Provide the [X, Y] coordinate of the cell's center where the given text is located.  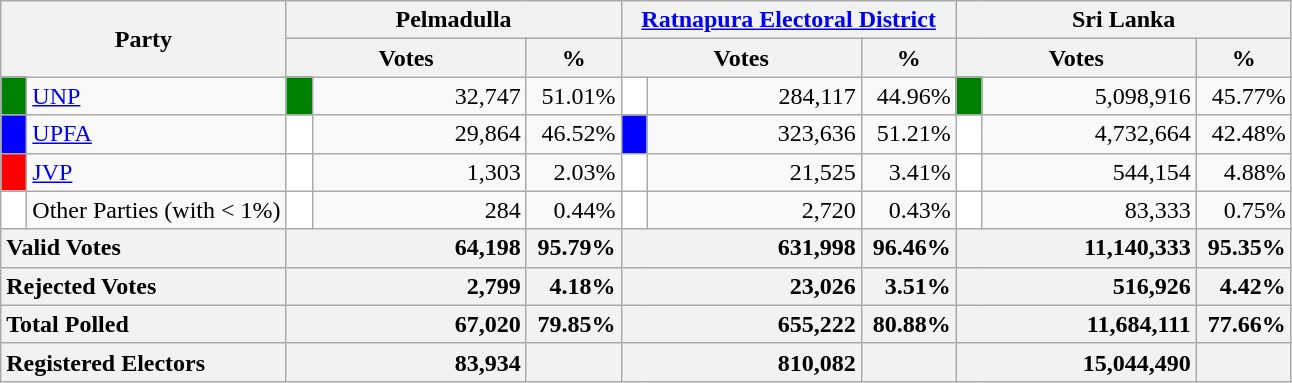
323,636 [754, 134]
83,934 [406, 362]
77.66% [1244, 324]
80.88% [908, 324]
95.35% [1244, 248]
544,154 [1089, 172]
516,926 [1076, 286]
UPFA [156, 134]
3.51% [908, 286]
1,303 [419, 172]
0.75% [1244, 210]
Sri Lanka [1124, 20]
67,020 [406, 324]
42.48% [1244, 134]
Ratnapura Electoral District [788, 20]
0.43% [908, 210]
83,333 [1089, 210]
655,222 [741, 324]
44.96% [908, 96]
Rejected Votes [144, 286]
Valid Votes [144, 248]
JVP [156, 172]
45.77% [1244, 96]
810,082 [741, 362]
UNP [156, 96]
21,525 [754, 172]
2,799 [406, 286]
631,998 [741, 248]
29,864 [419, 134]
96.46% [908, 248]
Pelmadulla [454, 20]
Other Parties (with < 1%) [156, 210]
4.88% [1244, 172]
Total Polled [144, 324]
284 [419, 210]
4.18% [574, 286]
Party [144, 39]
284,117 [754, 96]
Registered Electors [144, 362]
11,684,111 [1076, 324]
51.01% [574, 96]
4,732,664 [1089, 134]
3.41% [908, 172]
4.42% [1244, 286]
5,098,916 [1089, 96]
2.03% [574, 172]
51.21% [908, 134]
2,720 [754, 210]
79.85% [574, 324]
23,026 [741, 286]
15,044,490 [1076, 362]
32,747 [419, 96]
11,140,333 [1076, 248]
64,198 [406, 248]
0.44% [574, 210]
46.52% [574, 134]
95.79% [574, 248]
